Return the (x, y) coordinate for the center point of the cell that contains the specified text.  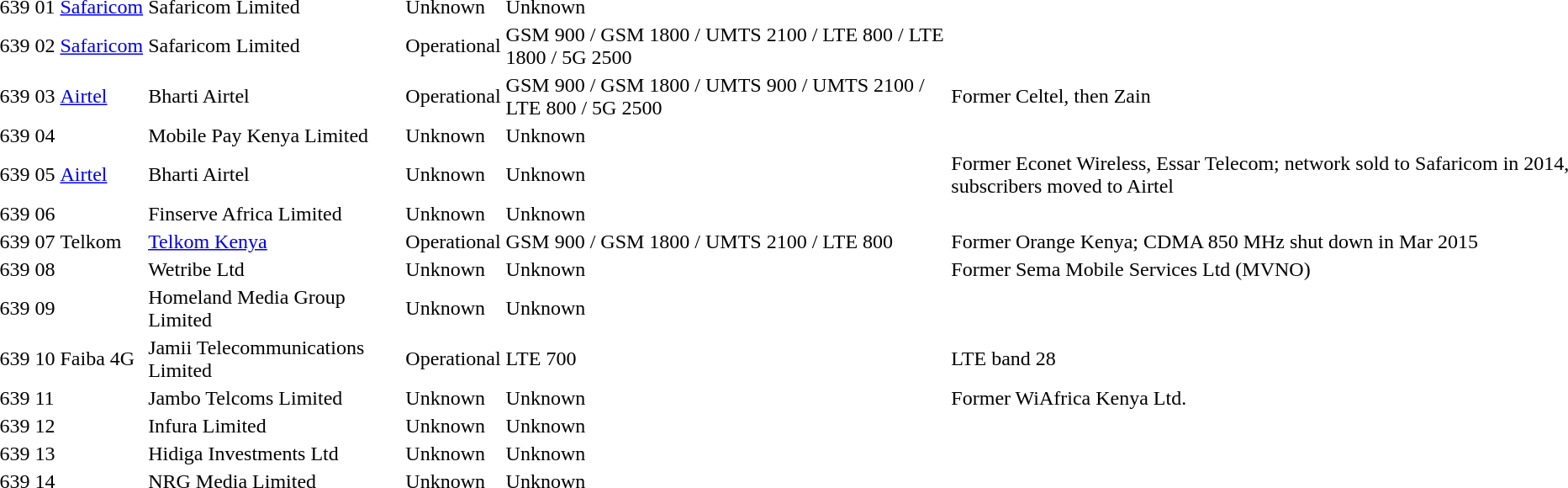
Mobile Pay Kenya Limited (274, 135)
11 (45, 398)
02 (45, 45)
GSM 900 / GSM 1800 / UMTS 2100 / LTE 800 (726, 241)
09 (45, 308)
06 (45, 214)
Safaricom Limited (274, 45)
Jamii Telecommunications Limited (274, 358)
05 (45, 175)
Safaricom (102, 45)
07 (45, 241)
10 (45, 358)
Hidiga Investments Ltd (274, 454)
GSM 900 / GSM 1800 / UMTS 2100 / LTE 800 / LTE 1800 / 5G 2500 (726, 45)
LTE 700 (726, 358)
Wetribe Ltd (274, 269)
03 (45, 96)
Telkom (102, 241)
08 (45, 269)
Infura Limited (274, 426)
13 (45, 454)
Homeland Media Group Limited (274, 308)
12 (45, 426)
04 (45, 135)
Faiba 4G (102, 358)
Telkom Kenya (274, 241)
GSM 900 / GSM 1800 / UMTS 900 / UMTS 2100 / LTE 800 / 5G 2500 (726, 96)
Jambo Telcoms Limited (274, 398)
Finserve Africa Limited (274, 214)
